Provide the (x, y) coordinate of the cell's center where the given text is located.  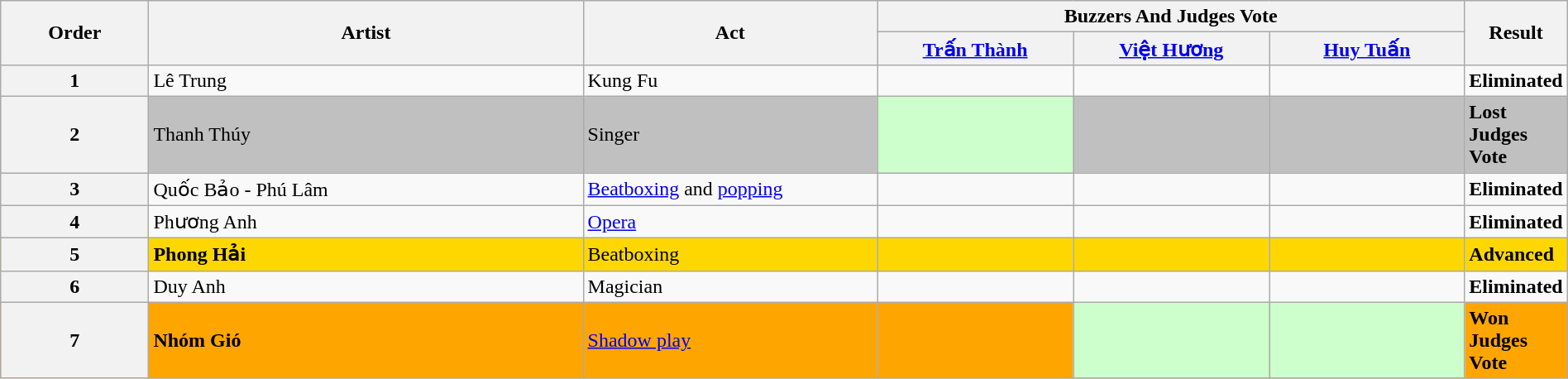
Việt Hương (1171, 49)
Trấn Thành (976, 49)
Magician (730, 286)
Quốc Bảo - Phú Lâm (366, 189)
Huy Tuấn (1367, 49)
Lost Judges Vote (1516, 134)
Shadow play (730, 340)
Buzzers And Judges Vote (1171, 17)
4 (74, 222)
Lê Trung (366, 80)
Phương Anh (366, 222)
Order (74, 33)
Advanced (1516, 255)
Beatboxing and popping (730, 189)
Opera (730, 222)
3 (74, 189)
Beatboxing (730, 255)
1 (74, 80)
7 (74, 340)
2 (74, 134)
Result (1516, 33)
Singer (730, 134)
Thanh Thúy (366, 134)
Won Judges Vote (1516, 340)
6 (74, 286)
Act (730, 33)
Duy Anh (366, 286)
Phong Hải (366, 255)
Nhóm Gió (366, 340)
Artist (366, 33)
5 (74, 255)
Kung Fu (730, 80)
